For the text-containing cell, return its midpoint in [x, y] coordinate format. 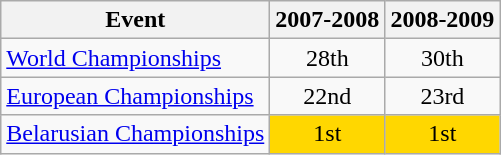
2008-2009 [442, 20]
28th [328, 58]
23rd [442, 96]
World Championships [136, 58]
European Championships [136, 96]
2007-2008 [328, 20]
22nd [328, 96]
Belarusian Championships [136, 134]
30th [442, 58]
Event [136, 20]
